Extract the (X, Y) coordinate from the center of the cell holding the provided text.  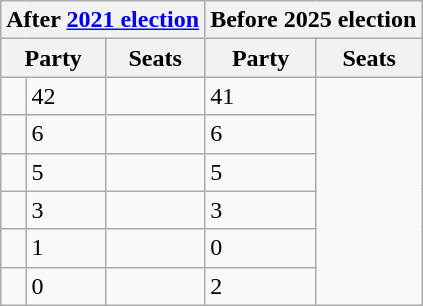
Before 2025 election (314, 20)
1 (66, 248)
42 (66, 96)
2 (261, 286)
41 (261, 96)
After 2021 election (103, 20)
